For the text-containing cell, return its midpoint in [x, y] coordinate format. 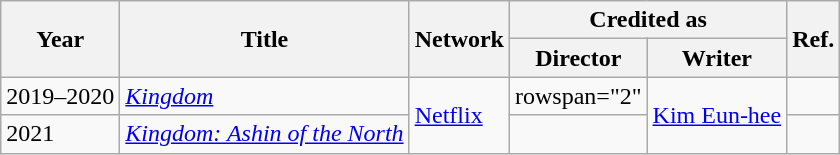
Director [579, 58]
Title [264, 39]
2021 [60, 134]
Credited as [648, 20]
Year [60, 39]
Netflix [459, 115]
2019–2020 [60, 96]
rowspan="2" [579, 96]
Writer [717, 58]
Network [459, 39]
Kingdom [264, 96]
Kingdom: Ashin of the North [264, 134]
Kim Eun-hee [717, 115]
Ref. [814, 39]
